Pinpoint the cell where the given text exists, returning its (X, Y) midpoint coordinate. 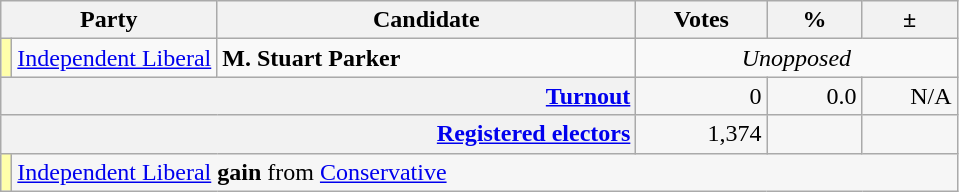
Party (109, 20)
± (910, 20)
Candidate (426, 20)
Turnout (318, 96)
1,374 (702, 134)
Unopposed (796, 58)
Registered electors (318, 134)
M. Stuart Parker (426, 58)
Votes (702, 20)
N/A (910, 96)
% (814, 20)
0.0 (814, 96)
Independent Liberal (114, 58)
Independent Liberal gain from Conservative (484, 172)
0 (702, 96)
